Output the [X, Y] coordinate of the center of the cell containing the given text.  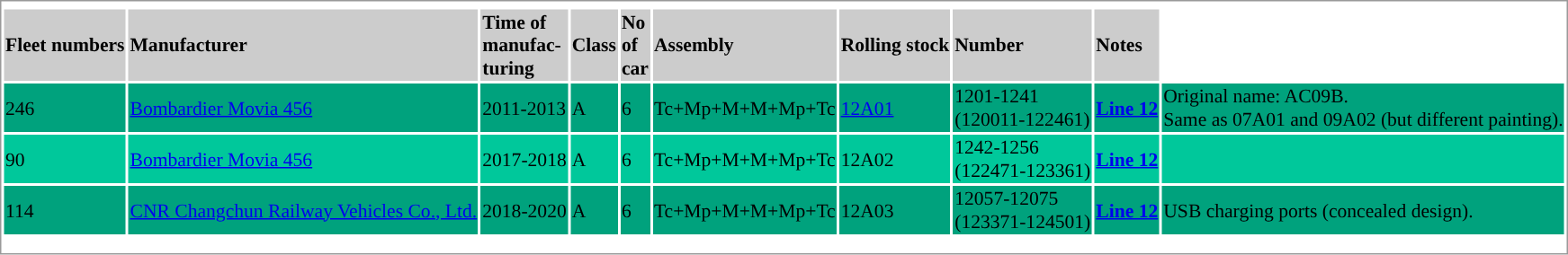
2011-2013 [525, 108]
2017-2018 [525, 159]
Time of manufac-turing [525, 45]
12057-12075(123371-124501) [1023, 210]
Fleet numbers [65, 45]
1201-1241(120011-122461) [1023, 108]
Notes [1127, 45]
12A01 [895, 108]
USB charging ports (concealed design). [1364, 210]
90 [65, 159]
114 [65, 210]
Number [1023, 45]
246 [65, 108]
12A02 [895, 159]
Rolling stock [895, 45]
No of car [635, 45]
CNR Changchun Railway Vehicles Co., Ltd. [304, 210]
1242-1256(122471-123361) [1023, 159]
Manufacturer [304, 45]
2018-2020 [525, 210]
Class [594, 45]
12A03 [895, 210]
Assembly [745, 45]
Original name: AC09B. Same as 07A01 and 09A02 (but different painting). [1364, 108]
